Capture the cell that displays the provided text and extract its [x, y] central coordinate. 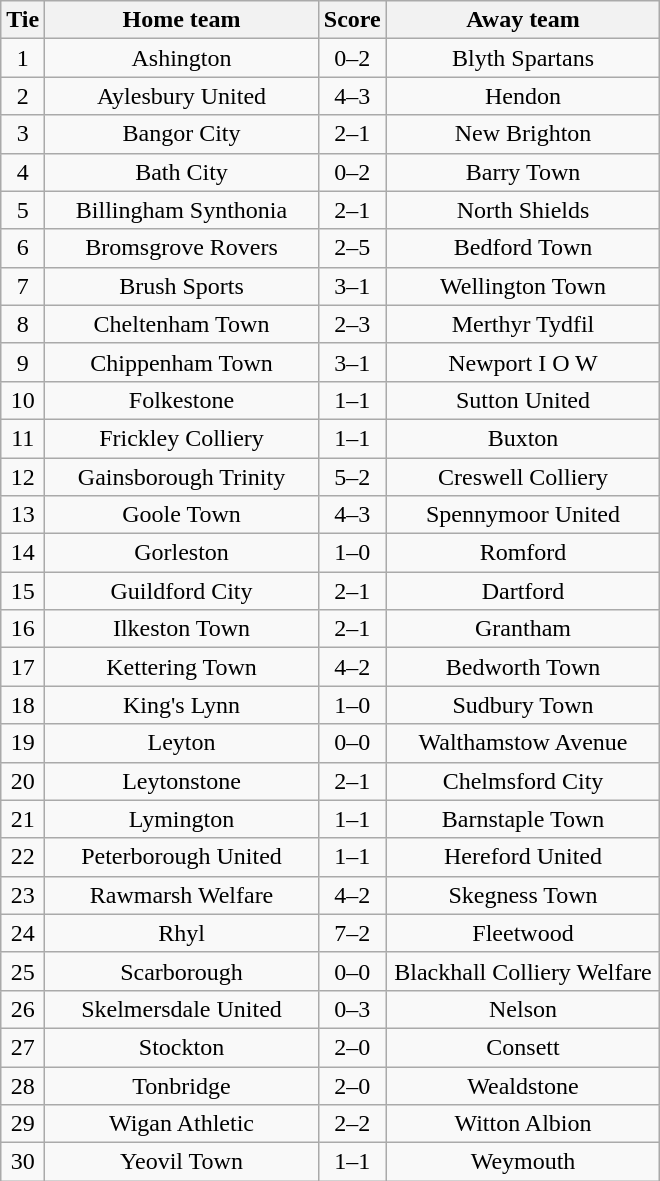
Tonbridge [182, 1085]
26 [23, 1009]
Score [352, 20]
Home team [182, 20]
Sudbury Town [523, 705]
North Shields [523, 210]
King's Lynn [182, 705]
Scarborough [182, 971]
Frickley Colliery [182, 438]
1 [23, 58]
Leyton [182, 743]
Bromsgrove Rovers [182, 248]
14 [23, 553]
Cheltenham Town [182, 324]
28 [23, 1085]
Wellington Town [523, 286]
Lymington [182, 819]
Away team [523, 20]
2–3 [352, 324]
17 [23, 667]
2–2 [352, 1124]
Folkestone [182, 400]
Spennymoor United [523, 515]
Wigan Athletic [182, 1124]
Blackhall Colliery Welfare [523, 971]
Buxton [523, 438]
Rawmarsh Welfare [182, 895]
Skegness Town [523, 895]
7–2 [352, 933]
Bedford Town [523, 248]
25 [23, 971]
Ashington [182, 58]
7 [23, 286]
Yeovil Town [182, 1162]
Bedworth Town [523, 667]
29 [23, 1124]
11 [23, 438]
Bangor City [182, 134]
Guildford City [182, 591]
Leytonstone [182, 781]
Romford [523, 553]
Stockton [182, 1047]
3 [23, 134]
Billingham Synthonia [182, 210]
Barry Town [523, 172]
22 [23, 857]
Skelmersdale United [182, 1009]
8 [23, 324]
18 [23, 705]
Hendon [523, 96]
Chelmsford City [523, 781]
Tie [23, 20]
Kettering Town [182, 667]
Gorleston [182, 553]
30 [23, 1162]
Gainsborough Trinity [182, 477]
Grantham [523, 629]
2 [23, 96]
Aylesbury United [182, 96]
12 [23, 477]
24 [23, 933]
Newport I O W [523, 362]
13 [23, 515]
0–3 [352, 1009]
Blyth Spartans [523, 58]
2–5 [352, 248]
Barnstaple Town [523, 819]
Consett [523, 1047]
Rhyl [182, 933]
Brush Sports [182, 286]
Sutton United [523, 400]
Merthyr Tydfil [523, 324]
Chippenham Town [182, 362]
Fleetwood [523, 933]
27 [23, 1047]
Goole Town [182, 515]
5 [23, 210]
Ilkeston Town [182, 629]
6 [23, 248]
4 [23, 172]
21 [23, 819]
16 [23, 629]
Witton Albion [523, 1124]
New Brighton [523, 134]
15 [23, 591]
Hereford United [523, 857]
Creswell Colliery [523, 477]
23 [23, 895]
Walthamstow Avenue [523, 743]
Bath City [182, 172]
5–2 [352, 477]
9 [23, 362]
Weymouth [523, 1162]
Peterborough United [182, 857]
Dartford [523, 591]
Wealdstone [523, 1085]
20 [23, 781]
Nelson [523, 1009]
19 [23, 743]
10 [23, 400]
